Return (X, Y) of the center of cell containing provided text 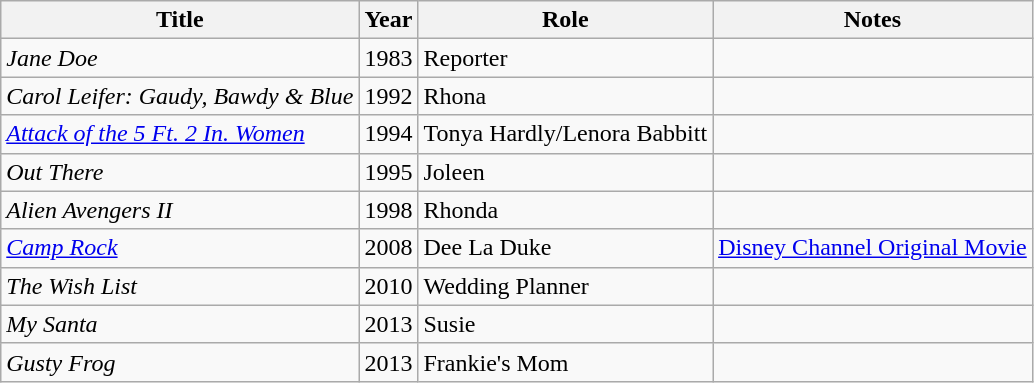
Rhonda (566, 210)
1983 (388, 58)
Out There (180, 172)
Wedding Planner (566, 286)
Title (180, 20)
Rhona (566, 96)
Jane Doe (180, 58)
Gusty Frog (180, 362)
The Wish List (180, 286)
1995 (388, 172)
Dee La Duke (566, 248)
2010 (388, 286)
Reporter (566, 58)
2008 (388, 248)
My Santa (180, 324)
1998 (388, 210)
Disney Channel Original Movie (873, 248)
Carol Leifer: Gaudy, Bawdy & Blue (180, 96)
Susie (566, 324)
Year (388, 20)
Joleen (566, 172)
Role (566, 20)
Tonya Hardly/Lenora Babbitt (566, 134)
Attack of the 5 Ft. 2 In. Women (180, 134)
1994 (388, 134)
Frankie's Mom (566, 362)
Alien Avengers II (180, 210)
Camp Rock (180, 248)
Notes (873, 20)
1992 (388, 96)
